Return [X, Y] of the center of cell containing provided text 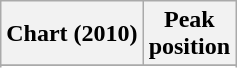
Peakposition [189, 34]
Chart (2010) [72, 34]
